For the text-containing cell, return its midpoint in (x, y) coordinate format. 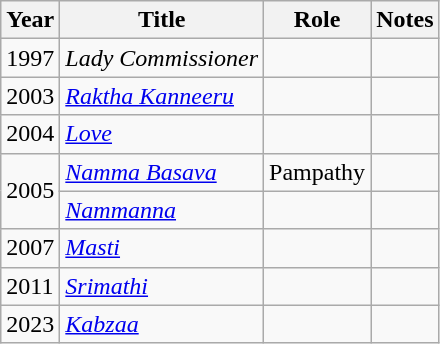
Love (162, 134)
Year (30, 20)
Srimathi (162, 286)
2005 (30, 191)
2023 (30, 324)
Masti (162, 248)
Raktha Kanneeru (162, 96)
Title (162, 20)
2011 (30, 286)
2003 (30, 96)
1997 (30, 58)
Kabzaa (162, 324)
2004 (30, 134)
2007 (30, 248)
Role (318, 20)
Namma Basava (162, 172)
Lady Commissioner (162, 58)
Notes (405, 20)
Pampathy (318, 172)
Nammanna (162, 210)
